Output the (X, Y) coordinate of the center of the cell containing the given text.  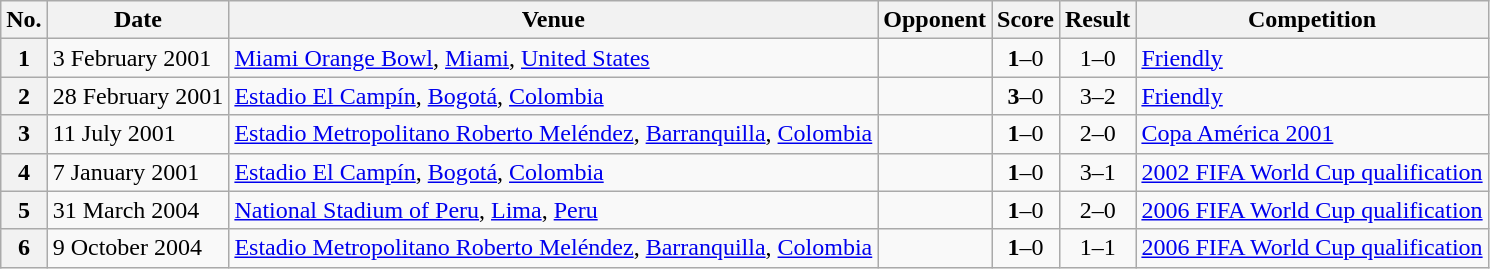
1 (24, 58)
Date (138, 20)
3–2 (1097, 96)
3 February 2001 (138, 58)
Miami Orange Bowl, Miami, United States (554, 58)
3 (24, 134)
Score (1026, 20)
Copa América 2001 (1312, 134)
5 (24, 210)
7 January 2001 (138, 172)
1–1 (1097, 248)
3–1 (1097, 172)
6 (24, 248)
Venue (554, 20)
4 (24, 172)
2002 FIFA World Cup qualification (1312, 172)
28 February 2001 (138, 96)
No. (24, 20)
3–0 (1026, 96)
2 (24, 96)
Result (1097, 20)
11 July 2001 (138, 134)
Opponent (935, 20)
9 October 2004 (138, 248)
National Stadium of Peru, Lima, Peru (554, 210)
Competition (1312, 20)
31 March 2004 (138, 210)
